For the text-containing cell, return its midpoint in [X, Y] coordinate format. 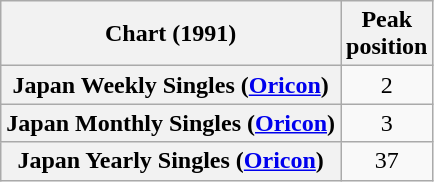
2 [387, 85]
37 [387, 161]
Japan Yearly Singles (Oricon) [171, 161]
Chart (1991) [171, 34]
Japan Monthly Singles (Oricon) [171, 123]
Peakposition [387, 34]
Japan Weekly Singles (Oricon) [171, 85]
3 [387, 123]
